Extract the [x, y] coordinate from the center of the cell holding the provided text.  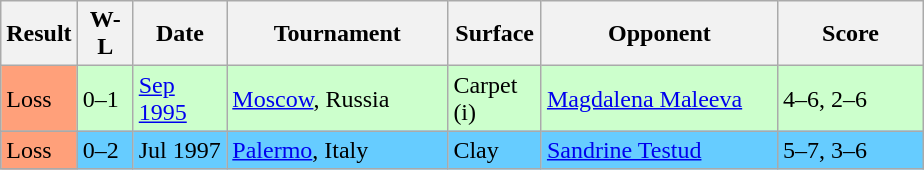
Carpet (i) [495, 98]
Opponent [659, 34]
Date [180, 34]
Score [850, 34]
Moscow, Russia [338, 98]
0–2 [105, 150]
Sep 1995 [180, 98]
W-L [105, 34]
Jul 1997 [180, 150]
5–7, 3–6 [850, 150]
Tournament [338, 34]
Palermo, Italy [338, 150]
Clay [495, 150]
Magdalena Maleeva [659, 98]
4–6, 2–6 [850, 98]
Sandrine Testud [659, 150]
Surface [495, 34]
0–1 [105, 98]
Result [39, 34]
